Extract the (x, y) coordinate from the center of the cell holding the provided text.  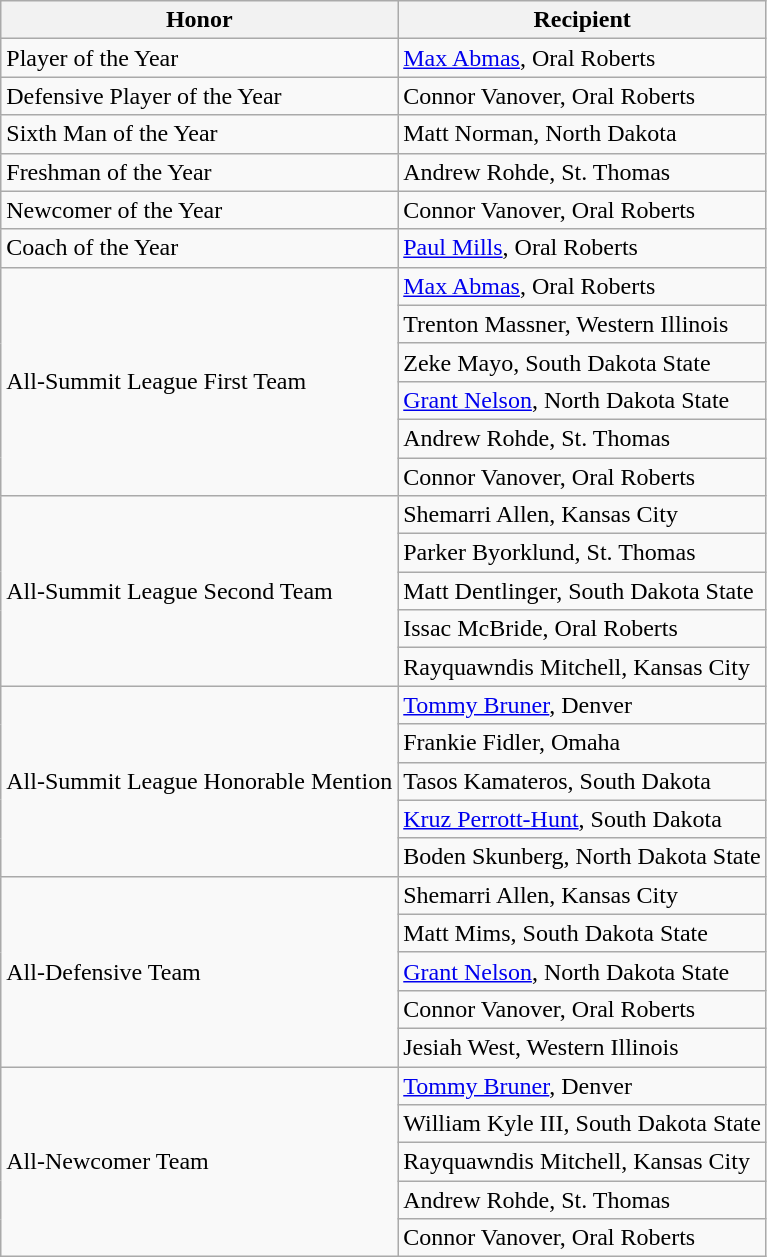
Tasos Kamateros, South Dakota (582, 781)
Zeke Mayo, South Dakota State (582, 362)
All-Summit League Second Team (200, 591)
Jesiah West, Western Illinois (582, 1047)
All-Summit League First Team (200, 381)
Boden Skunberg, North Dakota State (582, 857)
Defensive Player of the Year (200, 96)
Paul Mills, Oral Roberts (582, 248)
All-Defensive Team (200, 971)
Kruz Perrott-Hunt, South Dakota (582, 819)
Trenton Massner, Western Illinois (582, 324)
Matt Norman, North Dakota (582, 134)
Honor (200, 20)
Parker Byorklund, St. Thomas (582, 553)
Freshman of the Year (200, 172)
Coach of the Year (200, 248)
Sixth Man of the Year (200, 134)
Matt Dentlinger, South Dakota State (582, 591)
Newcomer of the Year (200, 210)
William Kyle III, South Dakota State (582, 1124)
Frankie Fidler, Omaha (582, 743)
Issac McBride, Oral Roberts (582, 629)
All-Summit League Honorable Mention (200, 781)
Matt Mims, South Dakota State (582, 933)
All-Newcomer Team (200, 1161)
Player of the Year (200, 58)
Recipient (582, 20)
